Output the (x, y) coordinate of the center of the cell containing the given text.  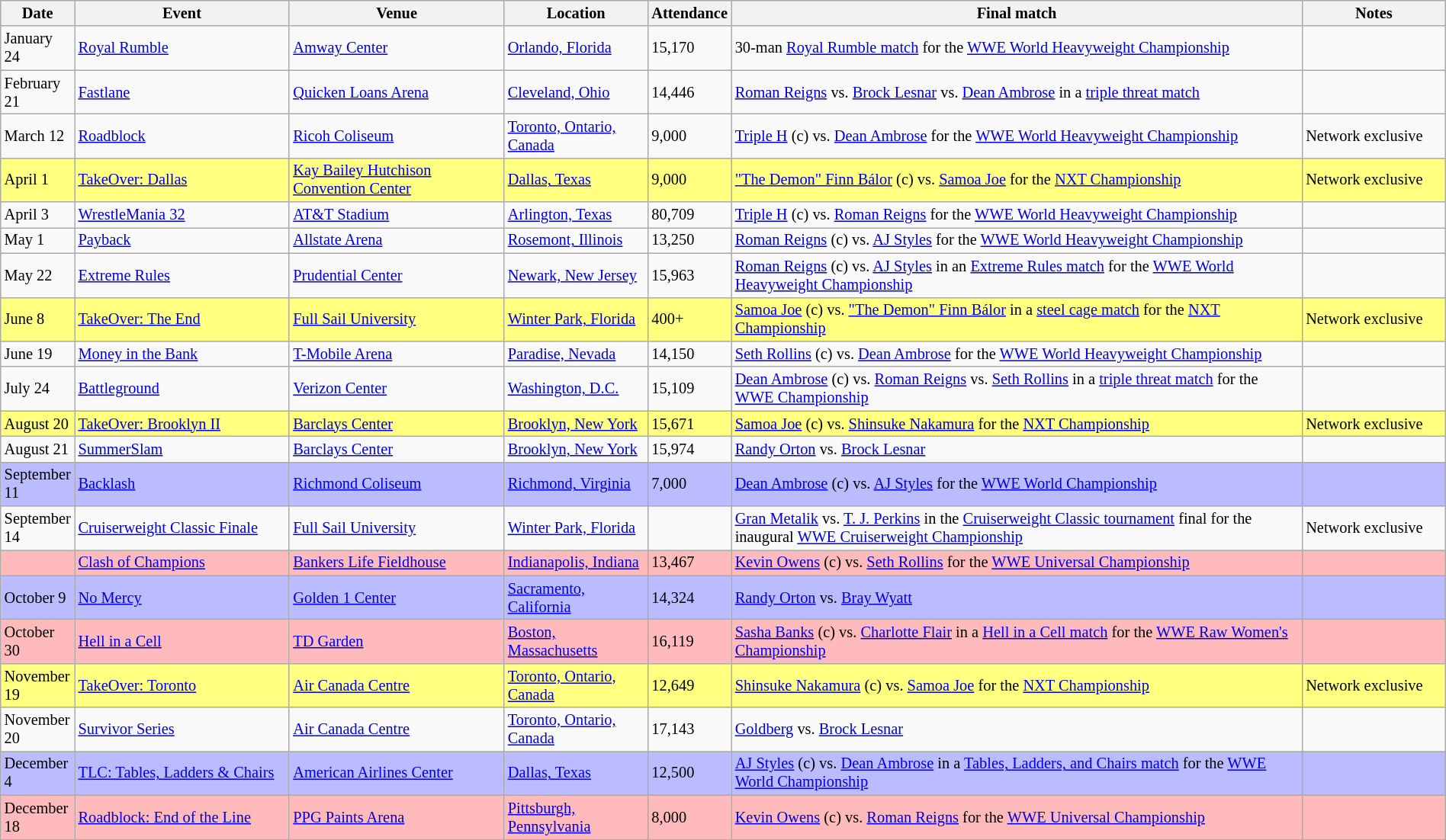
WrestleMania 32 (182, 215)
November 19 (38, 685)
15,109 (689, 389)
AT&T Stadium (397, 215)
Newark, New Jersey (577, 275)
Roman Reigns (c) vs. AJ Styles for the WWE World Heavyweight Championship (1017, 240)
8,000 (689, 817)
Allstate Arena (397, 240)
May 1 (38, 240)
Roadblock: End of the Line (182, 817)
Triple H (c) vs. Roman Reigns for the WWE World Heavyweight Championship (1017, 215)
80,709 (689, 215)
TakeOver: The End (182, 319)
April 3 (38, 215)
Date (38, 13)
Backlash (182, 484)
TD Garden (397, 641)
February 21 (38, 92)
15,671 (689, 424)
Kay Bailey Hutchison Convention Center (397, 180)
Attendance (689, 13)
Arlington, Texas (577, 215)
Pittsburgh, Pennsylvania (577, 817)
Kevin Owens (c) vs. Seth Rollins for the WWE Universal Championship (1017, 563)
Extreme Rules (182, 275)
Event (182, 13)
400+ (689, 319)
November 20 (38, 729)
Triple H (c) vs. Dean Ambrose for the WWE World Heavyweight Championship (1017, 136)
Cruiserweight Classic Finale (182, 528)
Samoa Joe (c) vs. "The Demon" Finn Bálor in a steel cage match for the NXT Championship (1017, 319)
December 4 (38, 773)
TakeOver: Dallas (182, 180)
14,150 (689, 354)
Roman Reigns vs. Brock Lesnar vs. Dean Ambrose in a triple threat match (1017, 92)
Randy Orton vs. Bray Wyatt (1017, 598)
May 22 (38, 275)
Notes (1374, 13)
Golden 1 Center (397, 598)
Venue (397, 13)
August 20 (38, 424)
12,500 (689, 773)
January 24 (38, 48)
Hell in a Cell (182, 641)
Boston, Massachusetts (577, 641)
14,324 (689, 598)
SummerSlam (182, 449)
13,467 (689, 563)
Richmond, Virginia (577, 484)
16,119 (689, 641)
Sasha Banks (c) vs. Charlotte Flair in a Hell in a Cell match for the WWE Raw Women's Championship (1017, 641)
Dean Ambrose (c) vs. Roman Reigns vs. Seth Rollins in a triple threat match for the WWE Championship (1017, 389)
Dean Ambrose (c) vs. AJ Styles for the WWE World Championship (1017, 484)
December 18 (38, 817)
American Airlines Center (397, 773)
15,974 (689, 449)
Cleveland, Ohio (577, 92)
Battleground (182, 389)
Washington, D.C. (577, 389)
Gran Metalik vs. T. J. Perkins in the Cruiserweight Classic tournament final for the inaugural WWE Cruiserweight Championship (1017, 528)
Indianapolis, Indiana (577, 563)
June 8 (38, 319)
30-man Royal Rumble match for the WWE World Heavyweight Championship (1017, 48)
"The Demon" Finn Bálor (c) vs. Samoa Joe for the NXT Championship (1017, 180)
October 9 (38, 598)
No Mercy (182, 598)
7,000 (689, 484)
TLC: Tables, Ladders & Chairs (182, 773)
15,170 (689, 48)
Money in the Bank (182, 354)
June 19 (38, 354)
October 30 (38, 641)
Verizon Center (397, 389)
Paradise, Nevada (577, 354)
April 1 (38, 180)
Randy Orton vs. Brock Lesnar (1017, 449)
14,446 (689, 92)
12,649 (689, 685)
Roman Reigns (c) vs. AJ Styles in an Extreme Rules match for the WWE World Heavyweight Championship (1017, 275)
Final match (1017, 13)
Location (577, 13)
September 14 (38, 528)
Fastlane (182, 92)
TakeOver: Toronto (182, 685)
Royal Rumble (182, 48)
Rosemont, Illinois (577, 240)
March 12 (38, 136)
August 21 (38, 449)
Amway Center (397, 48)
September 11 (38, 484)
Clash of Champions (182, 563)
AJ Styles (c) vs. Dean Ambrose in a Tables, Ladders, and Chairs match for the WWE World Championship (1017, 773)
Payback (182, 240)
Sacramento, California (577, 598)
Orlando, Florida (577, 48)
TakeOver: Brooklyn II (182, 424)
T-Mobile Arena (397, 354)
Roadblock (182, 136)
17,143 (689, 729)
PPG Paints Arena (397, 817)
Seth Rollins (c) vs. Dean Ambrose for the WWE World Heavyweight Championship (1017, 354)
July 24 (38, 389)
Bankers Life Fieldhouse (397, 563)
Samoa Joe (c) vs. Shinsuke Nakamura for the NXT Championship (1017, 424)
Shinsuke Nakamura (c) vs. Samoa Joe for the NXT Championship (1017, 685)
Quicken Loans Arena (397, 92)
Richmond Coliseum (397, 484)
Survivor Series (182, 729)
Kevin Owens (c) vs. Roman Reigns for the WWE Universal Championship (1017, 817)
Ricoh Coliseum (397, 136)
15,963 (689, 275)
Prudential Center (397, 275)
Goldberg vs. Brock Lesnar (1017, 729)
13,250 (689, 240)
